Find where the given text appears and provide that cell's center as [X, Y] coordinate. 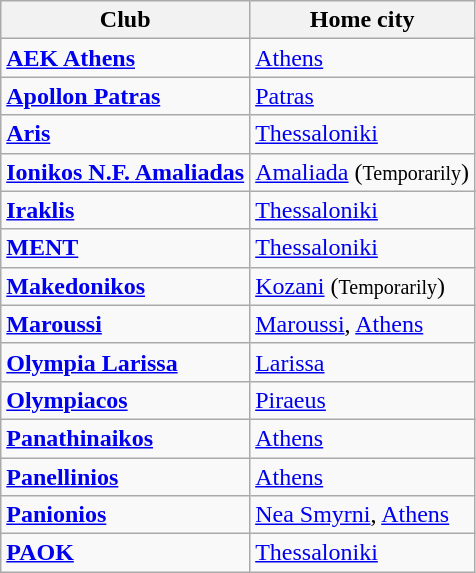
Amaliada (Temporarily) [362, 172]
Nea Smyrni, Athens [362, 515]
Ionikos N.F. Amaliadas [126, 172]
Makedonikos [126, 286]
Olympiacos [126, 400]
Apollon Patras [126, 96]
Patras [362, 96]
Iraklis [126, 210]
Panionios [126, 515]
PAOK [126, 553]
Maroussi, Athens [362, 324]
Larissa [362, 362]
Home city [362, 20]
AEK Athens [126, 58]
Piraeus [362, 400]
Maroussi [126, 324]
Kozani (Temporarily) [362, 286]
Club [126, 20]
Panellinios [126, 477]
MENT [126, 248]
Panathinaikos [126, 438]
Aris [126, 134]
Olympia Larissa [126, 362]
